Extract the [x, y] coordinate from the center of the cell holding the provided text.  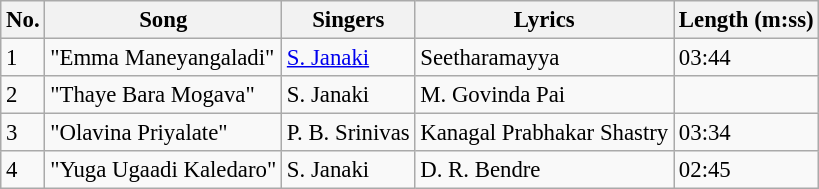
3 [23, 133]
"Yuga Ugaadi Kaledaro" [164, 170]
"Thaye Bara Mogava" [164, 95]
1 [23, 58]
Singers [348, 20]
P. B. Srinivas [348, 133]
03:44 [746, 58]
2 [23, 95]
Song [164, 20]
03:34 [746, 133]
"Emma Maneyangaladi" [164, 58]
No. [23, 20]
Kanagal Prabhakar Shastry [544, 133]
Length (m:ss) [746, 20]
02:45 [746, 170]
4 [23, 170]
Seetharamayya [544, 58]
M. Govinda Pai [544, 95]
D. R. Bendre [544, 170]
"Olavina Priyalate" [164, 133]
Lyrics [544, 20]
